Search for the cell housing the specified text and yield its (x, y) center coordinate. 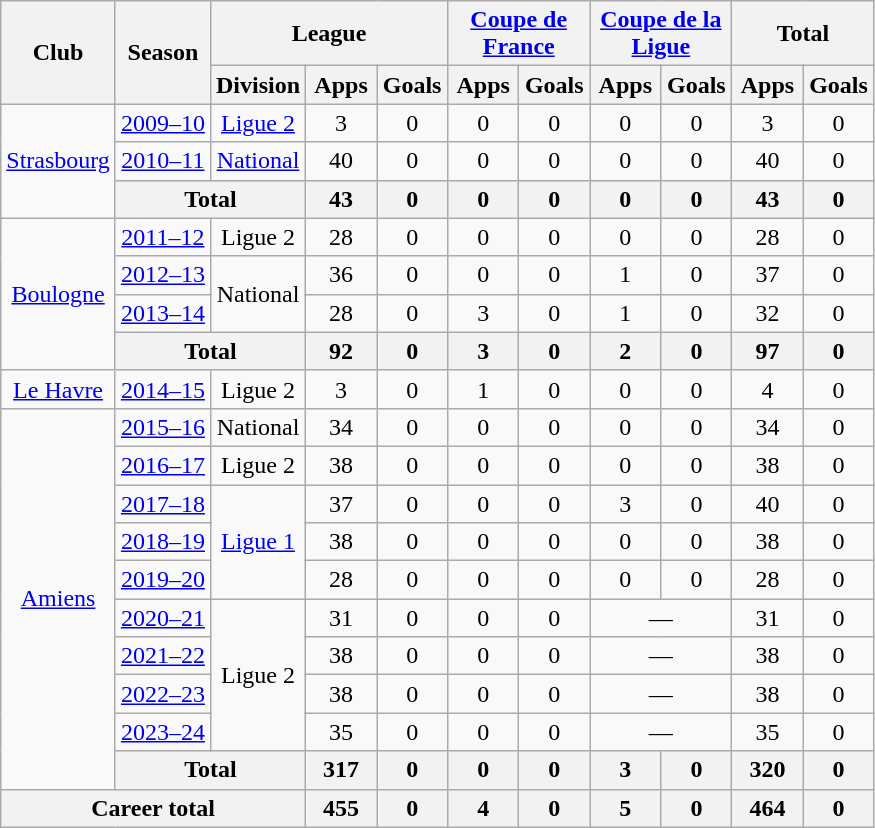
2011–12 (162, 237)
2018–19 (162, 542)
Coupe de la Ligue (661, 34)
2009–10 (162, 123)
2015–16 (162, 427)
5 (626, 808)
Le Havre (58, 389)
Boulogne (58, 294)
317 (342, 770)
2012–13 (162, 275)
Division (258, 85)
2013–14 (162, 313)
Ligue 1 (258, 541)
2010–11 (162, 161)
320 (768, 770)
2019–20 (162, 580)
2022–23 (162, 694)
97 (768, 351)
Club (58, 52)
92 (342, 351)
Coupe de France (519, 34)
2014–15 (162, 389)
2023–24 (162, 732)
League (328, 34)
2020–21 (162, 618)
Amiens (58, 598)
Strasbourg (58, 161)
36 (342, 275)
2016–17 (162, 465)
32 (768, 313)
464 (768, 808)
455 (342, 808)
Career total (154, 808)
2017–18 (162, 503)
2021–22 (162, 656)
Season (162, 52)
2 (626, 351)
